Return the (x, y) coordinate for the center point of the cell that contains the specified text.  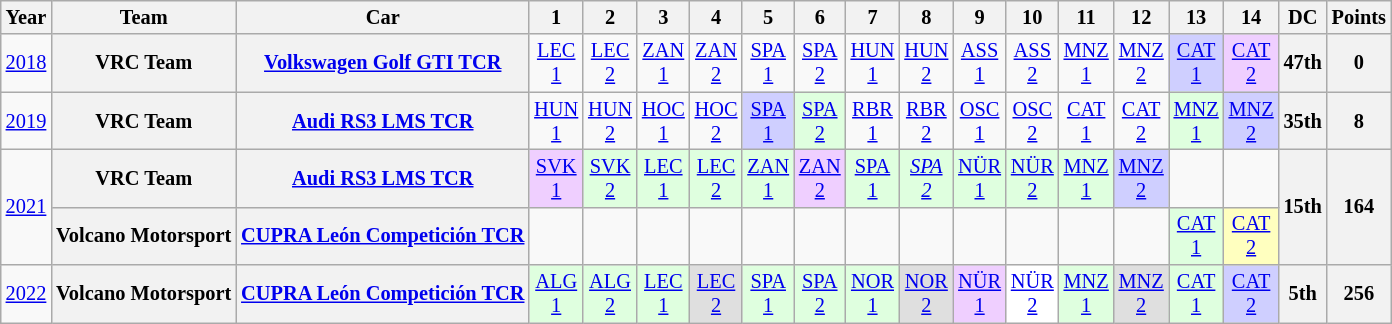
2022 (26, 294)
2 (610, 17)
15th (1303, 206)
NOR1 (873, 294)
3 (664, 17)
Year (26, 17)
2019 (26, 121)
Points (1359, 17)
13 (1196, 17)
6 (820, 17)
ALG2 (610, 294)
ASS2 (1032, 63)
Volkswagen Golf GTI TCR (382, 63)
2018 (26, 63)
12 (1142, 17)
9 (980, 17)
OSC1 (980, 121)
256 (1359, 294)
0 (1359, 63)
OSC2 (1032, 121)
164 (1359, 206)
RBR2 (926, 121)
11 (1086, 17)
SVK2 (610, 178)
RBR1 (873, 121)
1 (556, 17)
2021 (26, 206)
ALG1 (556, 294)
SVK1 (556, 178)
HOC2 (716, 121)
HOC1 (664, 121)
7 (873, 17)
5 (768, 17)
10 (1032, 17)
NOR2 (926, 294)
Car (382, 17)
DC (1303, 17)
4 (716, 17)
14 (1252, 17)
47th (1303, 63)
ASS1 (980, 63)
Team (144, 17)
5th (1303, 294)
35th (1303, 121)
